Detect which cell encompasses the target text, then output its [X, Y] center coordinate. 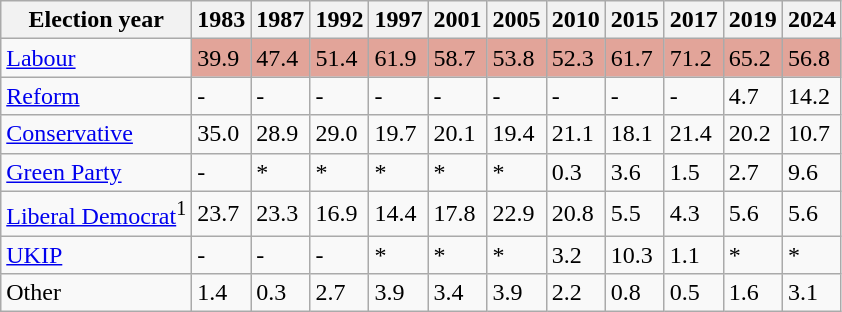
21.4 [694, 134]
28.9 [280, 134]
UKIP [96, 255]
0.8 [634, 293]
19.4 [516, 134]
5.5 [634, 214]
2001 [458, 20]
1.5 [694, 172]
2005 [516, 20]
47.4 [280, 58]
Labour [96, 58]
1997 [398, 20]
1987 [280, 20]
3.6 [634, 172]
18.1 [634, 134]
20.1 [458, 134]
56.8 [812, 58]
Conservative [96, 134]
35.0 [222, 134]
3.4 [458, 293]
21.1 [576, 134]
2019 [752, 20]
58.7 [458, 58]
61.9 [398, 58]
3.2 [576, 255]
Reform [96, 96]
10.3 [634, 255]
20.2 [752, 134]
Green Party [96, 172]
22.9 [516, 214]
23.3 [280, 214]
39.9 [222, 58]
16.9 [340, 214]
2024 [812, 20]
53.8 [516, 58]
29.0 [340, 134]
61.7 [634, 58]
1.6 [752, 293]
Liberal Democrat1 [96, 214]
9.6 [812, 172]
2010 [576, 20]
3.1 [812, 293]
4.7 [752, 96]
10.7 [812, 134]
1992 [340, 20]
51.4 [340, 58]
1.4 [222, 293]
2.2 [576, 293]
Other [96, 293]
Election year [96, 20]
23.7 [222, 214]
2015 [634, 20]
0.5 [694, 293]
4.3 [694, 214]
2017 [694, 20]
19.7 [398, 134]
14.4 [398, 214]
1983 [222, 20]
65.2 [752, 58]
20.8 [576, 214]
52.3 [576, 58]
17.8 [458, 214]
14.2 [812, 96]
71.2 [694, 58]
1.1 [694, 255]
